Locate the cell with the specified text and output its (x, y) center coordinate. 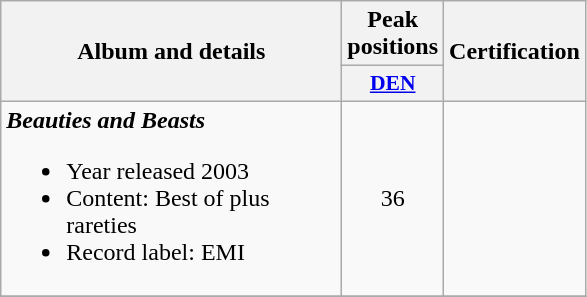
36 (393, 198)
DEN (393, 84)
Peak positions (393, 34)
Beauties and Beasts Year released 2003Content: Best of plus raretiesRecord label: EMI (172, 198)
Album and details (172, 52)
Certification (515, 52)
